Return (X, Y) of the center of cell containing provided text 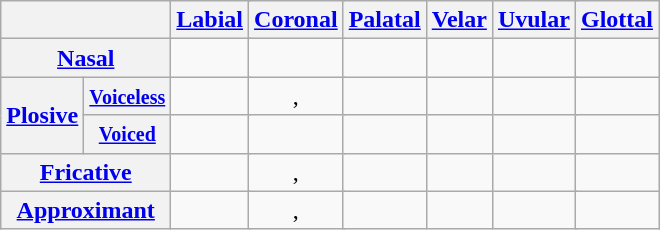
Nasal (86, 58)
Uvular (534, 20)
Voiceless (128, 96)
Coronal (296, 20)
Approximant (86, 210)
Voiced (128, 134)
Labial (210, 20)
Fricative (86, 172)
Velar (459, 20)
Glottal (616, 20)
Plosive (42, 115)
Palatal (384, 20)
